Find where the given text appears and provide that cell's center as [x, y] coordinate. 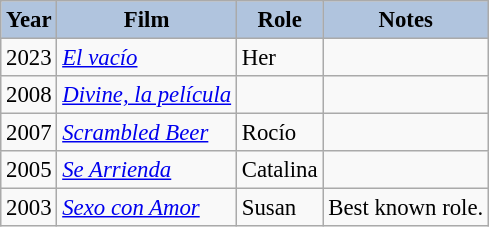
2007 [29, 133]
2023 [29, 58]
2003 [29, 208]
El vacío [147, 58]
Se Arrienda [147, 170]
Her [280, 58]
Film [147, 20]
Susan [280, 208]
Best known role. [406, 208]
Year [29, 20]
Notes [406, 20]
Rocío [280, 133]
Sexo con Amor [147, 208]
Divine, la película [147, 95]
Role [280, 20]
2008 [29, 95]
2005 [29, 170]
Scrambled Beer [147, 133]
Catalina [280, 170]
